Search for the cell housing the specified text and yield its [x, y] center coordinate. 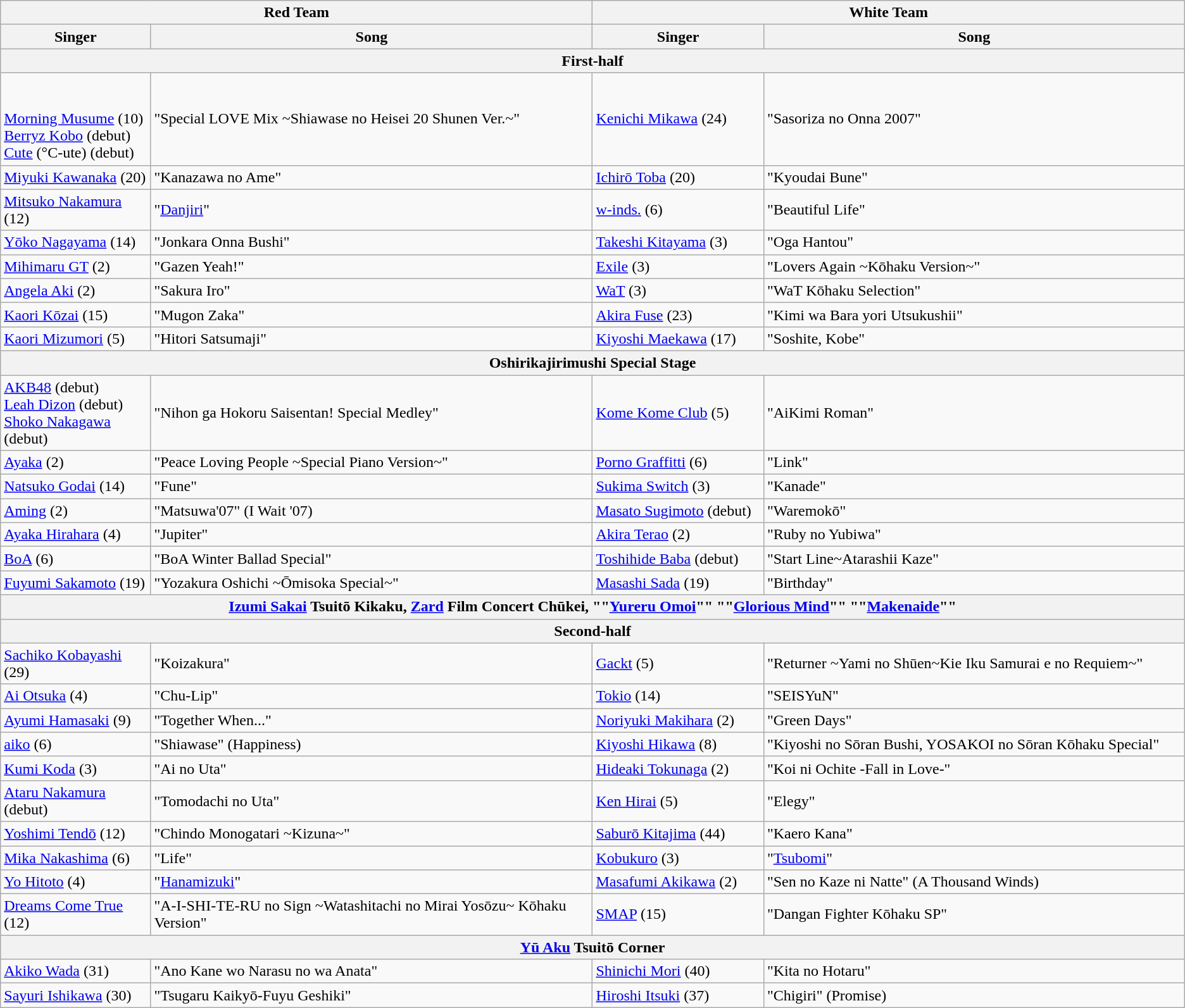
"A-I-SHI-TE-RU no Sign ~Watashitachi no Mirai Yosōzu~ Kōhaku Version" [372, 915]
Miyuki Kawanaka (20) [76, 177]
"Hanamizuki" [372, 882]
Natsuko Godai (14) [76, 487]
"WaT Kōhaku Selection" [974, 290]
"Sen no Kaze ni Natte" (A Thousand Winds) [974, 882]
"SEISYuN" [974, 696]
"Ruby no Yubiwa" [974, 535]
aiko (6) [76, 744]
"Danjiri" [372, 210]
"Kiyoshi no Sōran Bushi, YOSAKOI no Sōran Kōhaku Special" [974, 744]
Gackt (5) [678, 663]
"Returner ~Yami no Shūen~Kie Iku Samurai e no Requiem~" [974, 663]
Mihimaru GT (2) [76, 266]
"Lovers Again ~Kōhaku Version~" [974, 266]
Kome Kome Club (5) [678, 413]
Masato Sugimoto (debut) [678, 511]
Aming (2) [76, 511]
"Tsugaru Kaikyō-Fuyu Geshiki" [372, 995]
"Koi ni Ochite -Fall in Love-" [974, 768]
Yo Hitoto (4) [76, 882]
"Link" [974, 463]
Kiyoshi Maekawa (17) [678, 339]
"Start Line~Atarashii Kaze" [974, 559]
Saburō Kitajima (44) [678, 833]
"Jupiter" [372, 535]
Angela Aki (2) [76, 290]
Kiyoshi Hikawa (8) [678, 744]
BoA (6) [76, 559]
Ichirō Toba (20) [678, 177]
"Kimi wa Bara yori Utsukushii" [974, 314]
"Matsuwa'07" (I Wait '07) [372, 511]
Red Team [296, 13]
"Yozakura Oshichi ~Ōmisoka Special~" [372, 583]
"Birthday" [974, 583]
Sukima Switch (3) [678, 487]
"Gazen Yeah!" [372, 266]
Mika Nakashima (6) [76, 857]
Akira Terao (2) [678, 535]
"Kaero Kana" [974, 833]
"Fune" [372, 487]
w-inds. (6) [678, 210]
Sayuri Ishikawa (30) [76, 995]
Ayumi Hamasaki (9) [76, 720]
Izumi Sakai Tsuitō Kikaku, Zard Film Concert Chūkei, ""Yureru Omoi"" ""Glorious Mind"" ""Makenaide"" [592, 607]
"Mugon Zaka" [372, 314]
"Chigiri" (Promise) [974, 995]
SMAP (15) [678, 915]
"Oga Hantou" [974, 242]
Hideaki Tokunaga (2) [678, 768]
"Elegy" [974, 801]
Kenichi Mikawa (24) [678, 119]
Akiko Wada (31) [76, 971]
"Peace Loving People ~Special Piano Version~" [372, 463]
Fuyumi Sakamoto (19) [76, 583]
Akira Fuse (23) [678, 314]
"Kita no Hotaru" [974, 971]
"Sasoriza no Onna 2007" [974, 119]
Morning Musume (10) Berryz Kobo (debut) Cute (°C-ute) (debut) [76, 119]
AKB48 (debut)Leah Dizon (debut)Shoko Nakagawa (debut) [76, 413]
Ai Otsuka (4) [76, 696]
"Dangan Fighter Kōhaku SP" [974, 915]
Ayaka Hirahara (4) [76, 535]
Kumi Koda (3) [76, 768]
Yōko Nagayama (14) [76, 242]
Yoshimi Tendō (12) [76, 833]
Shinichi Mori (40) [678, 971]
White Team [889, 13]
"Life" [372, 857]
Second-half [592, 631]
Kaori Kōzai (15) [76, 314]
"AiKimi Roman" [974, 413]
Mitsuko Nakamura (12) [76, 210]
"Hitori Satsumaji" [372, 339]
"Kanade" [974, 487]
"Special LOVE Mix ~Shiawase no Heisei 20 Shunen Ver.~" [372, 119]
First-half [592, 61]
"Chindo Monogatari ~Kizuna~" [372, 833]
"Koizakura" [372, 663]
Noriyuki Makihara (2) [678, 720]
"Soshite, Kobe" [974, 339]
Hiroshi Itsuki (37) [678, 995]
"Ai no Uta" [372, 768]
"Jonkara Onna Bushi" [372, 242]
"Tsubomi" [974, 857]
"Shiawase" (Happiness) [372, 744]
"BoA Winter Ballad Special" [372, 559]
"Nihon ga Hokoru Saisentan! Special Medley" [372, 413]
"Tomodachi no Uta" [372, 801]
"Ano Kane wo Narasu no wa Anata" [372, 971]
Tokio (14) [678, 696]
Toshihide Baba (debut) [678, 559]
Porno Graffitti (6) [678, 463]
"Kanazawa no Ame" [372, 177]
"Beautiful Life" [974, 210]
"Together When..." [372, 720]
Takeshi Kitayama (3) [678, 242]
"Kyoudai Bune" [974, 177]
WaT (3) [678, 290]
Dreams Come True (12) [76, 915]
Ataru Nakamura (debut) [76, 801]
Sachiko Kobayashi (29) [76, 663]
"Green Days" [974, 720]
Yū Aku Tsuitō Corner [592, 947]
Kobukuro (3) [678, 857]
"Chu-Lip" [372, 696]
"Sakura Iro" [372, 290]
Ken Hirai (5) [678, 801]
Masafumi Akikawa (2) [678, 882]
Oshirikajirimushi Special Stage [592, 363]
Masashi Sada (19) [678, 583]
Ayaka (2) [76, 463]
"Waremokō" [974, 511]
Exile (3) [678, 266]
Kaori Mizumori (5) [76, 339]
